Search for the cell housing the specified text and yield its [x, y] center coordinate. 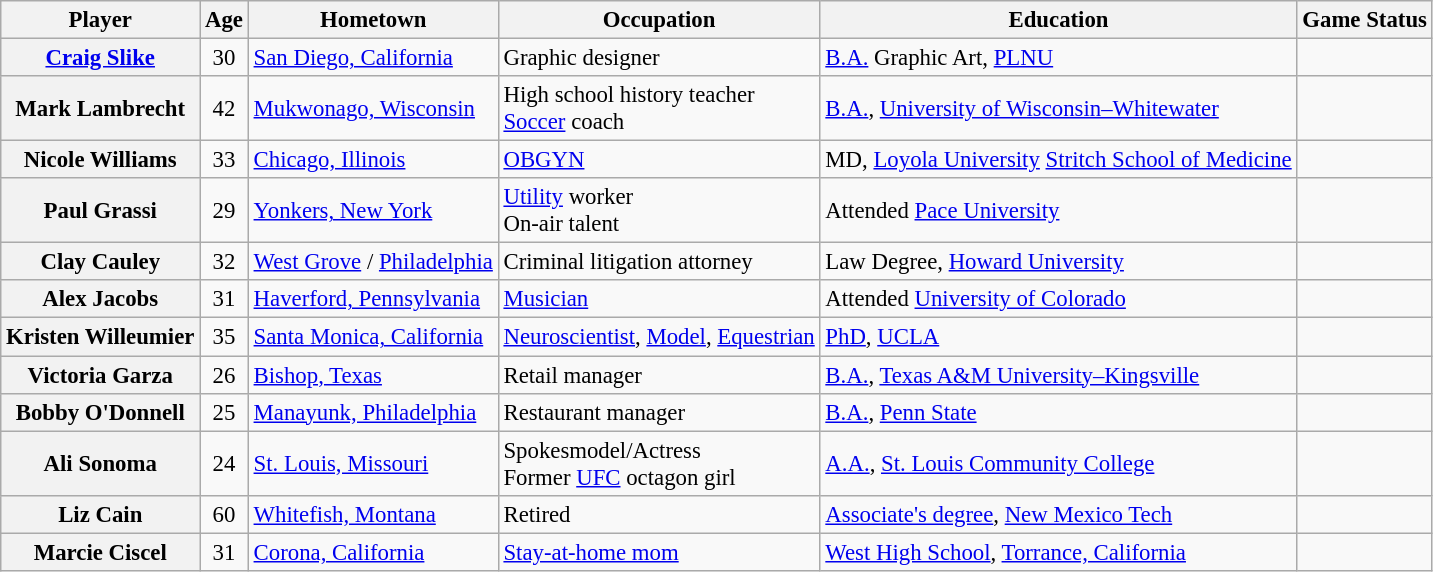
A.A., St. Louis Community College [1058, 464]
Education [1058, 20]
MD, Loyola University Stritch School of Medicine [1058, 160]
Age [224, 20]
Stay-at-home mom [659, 552]
33 [224, 160]
32 [224, 262]
Law Degree, Howard University [1058, 262]
Attended University of Colorado [1058, 299]
25 [224, 412]
Neuroscientist, Model, Equestrian [659, 337]
Nicole Williams [100, 160]
Yonkers, New York [373, 210]
Criminal litigation attorney [659, 262]
Manayunk, Philadelphia [373, 412]
Hometown [373, 20]
High school history teacherSoccer coach [659, 108]
Kristen Willeumier [100, 337]
B.A. Graphic Art, PLNU [1058, 58]
29 [224, 210]
Restaurant manager [659, 412]
San Diego, California [373, 58]
Paul Grassi [100, 210]
Player [100, 20]
Whitefish, Montana [373, 514]
Alex Jacobs [100, 299]
24 [224, 464]
Retail manager [659, 375]
Bobby O'Donnell [100, 412]
B.A., Texas A&M University–Kingsville [1058, 375]
Attended Pace University [1058, 210]
Game Status [1364, 20]
B.A., University of Wisconsin–Whitewater [1058, 108]
60 [224, 514]
West Grove / Philadelphia [373, 262]
Spokesmodel/ActressFormer UFC octagon girl [659, 464]
St. Louis, Missouri [373, 464]
Musician [659, 299]
Marcie Ciscel [100, 552]
Liz Cain [100, 514]
Graphic designer [659, 58]
Santa Monica, California [373, 337]
Utility workerOn-air talent [659, 210]
Corona, California [373, 552]
B.A., Penn State [1058, 412]
Mark Lambrecht [100, 108]
Bishop, Texas [373, 375]
42 [224, 108]
Haverford, Pennsylvania [373, 299]
PhD, UCLA [1058, 337]
Associate's degree, New Mexico Tech [1058, 514]
26 [224, 375]
30 [224, 58]
35 [224, 337]
OBGYN [659, 160]
Ali Sonoma [100, 464]
Mukwonago, Wisconsin [373, 108]
Retired [659, 514]
Chicago, Illinois [373, 160]
Occupation [659, 20]
Clay Cauley [100, 262]
Craig Slike [100, 58]
West High School, Torrance, California [1058, 552]
Victoria Garza [100, 375]
